Output the [X, Y] coordinate of the center of the cell containing the given text.  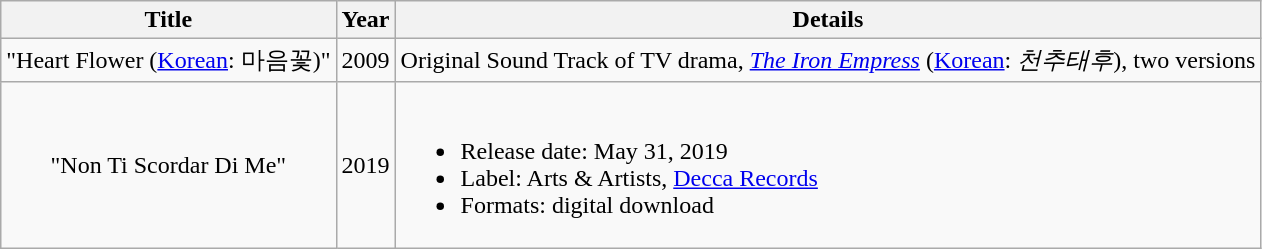
2019 [366, 164]
"Non Ti Scordar Di Me" [168, 164]
Details [828, 20]
Release date: May 31, 2019Label: Arts & Artists, Decca RecordsFormats: digital download [828, 164]
"Heart Flower (Korean: 마음꽃)" [168, 60]
2009 [366, 60]
Original Sound Track of TV drama, The Iron Empress (Korean: 천추태후), two versions [828, 60]
Title [168, 20]
Year [366, 20]
